Provide the (x, y) coordinate of the cell's center where the given text is located.  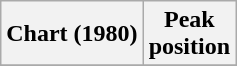
Peakposition (189, 34)
Chart (1980) (72, 34)
